Extract the (x, y) coordinate from the center of the cell holding the provided text.  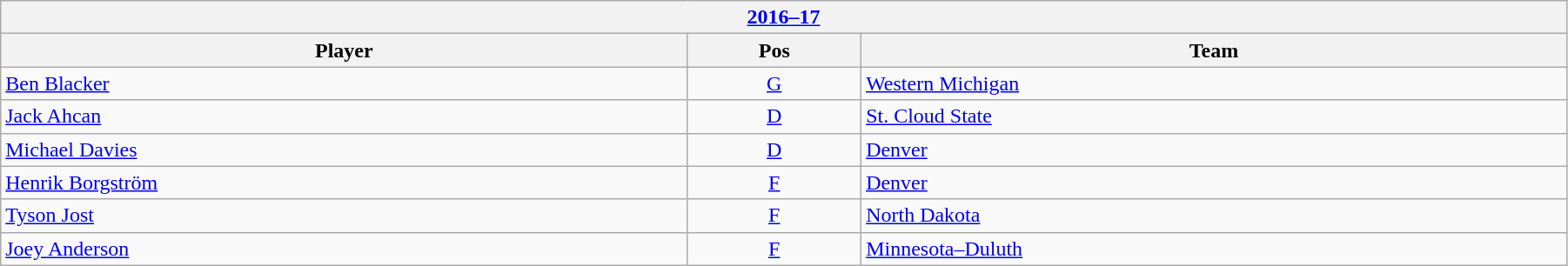
Pos (774, 50)
Team (1215, 50)
Minnesota–Duluth (1215, 249)
Jack Ahcan (345, 116)
G (774, 83)
Joey Anderson (345, 249)
Henrik Borgström (345, 183)
Tyson Jost (345, 216)
2016–17 (784, 17)
Player (345, 50)
Ben Blacker (345, 83)
St. Cloud State (1215, 116)
Michael Davies (345, 150)
North Dakota (1215, 216)
Western Michigan (1215, 83)
